For the text-containing cell, return its midpoint in (X, Y) coordinate format. 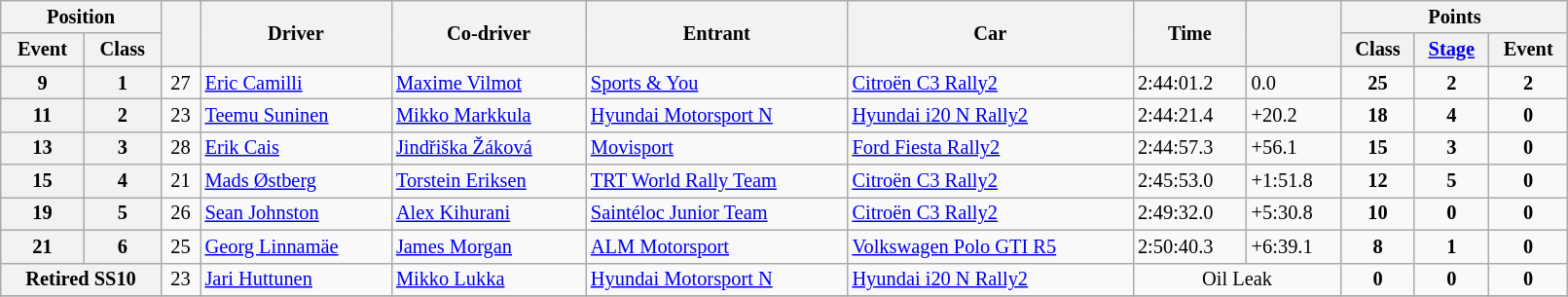
18 (1378, 115)
2:44:21.4 (1189, 115)
2:45:53.0 (1189, 181)
Jari Huttunen (296, 279)
Sean Johnston (296, 213)
Mikko Lukka (489, 279)
Car (991, 33)
+6:39.1 (1295, 246)
2:49:32.0 (1189, 213)
Georg Linnamäe (296, 246)
Eric Camilli (296, 83)
Oil Leak (1237, 279)
Ford Fiesta Rally2 (991, 148)
2:44:57.3 (1189, 148)
Alex Kihurani (489, 213)
Movisport (716, 148)
Teemu Suninen (296, 115)
Mads Østberg (296, 181)
Entrant (716, 33)
+56.1 (1295, 148)
10 (1378, 213)
0.0 (1295, 83)
+5:30.8 (1295, 213)
26 (180, 213)
8 (1378, 246)
Position (82, 17)
TRT World Rally Team (716, 181)
James Morgan (489, 246)
Jindřiška Žáková (489, 148)
ALM Motorsport (716, 246)
9 (43, 83)
Torstein Eriksen (489, 181)
Points (1454, 17)
Retired SS10 (82, 279)
+1:51.8 (1295, 181)
Volkswagen Polo GTI R5 (991, 246)
12 (1378, 181)
2:44:01.2 (1189, 83)
11 (43, 115)
Co-driver (489, 33)
19 (43, 213)
13 (43, 148)
Erik Cais (296, 148)
Driver (296, 33)
+20.2 (1295, 115)
28 (180, 148)
Saintéloc Junior Team (716, 213)
Maxime Vilmot (489, 83)
2:50:40.3 (1189, 246)
Mikko Markkula (489, 115)
6 (123, 246)
27 (180, 83)
Stage (1452, 50)
Time (1189, 33)
Sports & You (716, 83)
